Pinpoint the cell where the given text exists, returning its [x, y] midpoint coordinate. 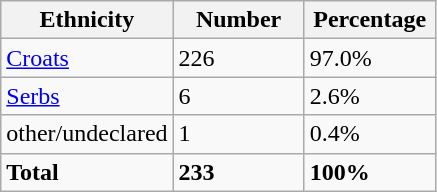
Number [238, 20]
0.4% [370, 134]
Ethnicity [87, 20]
6 [238, 96]
100% [370, 172]
97.0% [370, 58]
Serbs [87, 96]
Croats [87, 58]
1 [238, 134]
233 [238, 172]
Total [87, 172]
other/undeclared [87, 134]
226 [238, 58]
Percentage [370, 20]
2.6% [370, 96]
